From the cell containing the given text, extract its center point as [X, Y] coordinate. 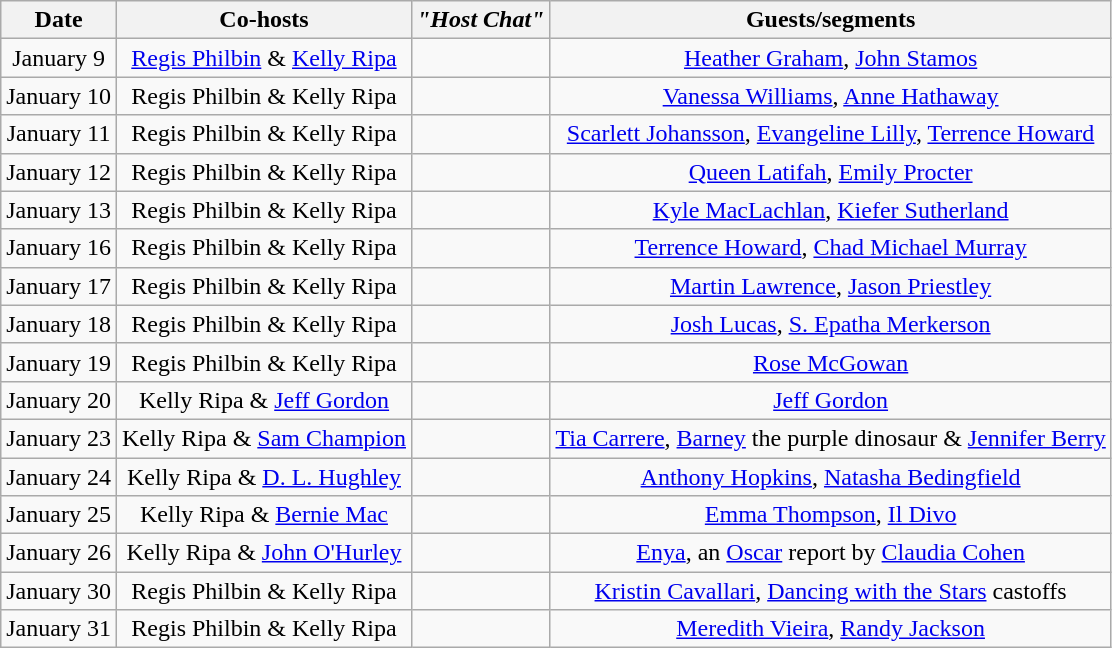
Kyle MacLachlan, Kiefer Sutherland [830, 210]
January 12 [59, 172]
January 18 [59, 324]
Anthony Hopkins, Natasha Bedingfield [830, 477]
Queen Latifah, Emily Procter [830, 172]
January 17 [59, 286]
Heather Graham, John Stamos [830, 58]
Tia Carrere, Barney the purple dinosaur & Jennifer Berry [830, 438]
Kelly Ripa & Sam Champion [264, 438]
Kelly Ripa & John O'Hurley [264, 553]
Date [59, 20]
January 19 [59, 362]
Kelly Ripa & Bernie Mac [264, 515]
Rose McGowan [830, 362]
Martin Lawrence, Jason Priestley [830, 286]
Guests/segments [830, 20]
Josh Lucas, S. Epatha Merkerson [830, 324]
Kristin Cavallari, Dancing with the Stars castoffs [830, 591]
January 26 [59, 553]
January 10 [59, 96]
Enya, an Oscar report by Claudia Cohen [830, 553]
January 24 [59, 477]
January 11 [59, 134]
January 16 [59, 248]
Co-hosts [264, 20]
January 23 [59, 438]
January 31 [59, 629]
"Host Chat" [481, 20]
January 9 [59, 58]
Emma Thompson, Il Divo [830, 515]
Kelly Ripa & Jeff Gordon [264, 400]
Jeff Gordon [830, 400]
January 25 [59, 515]
Scarlett Johansson, Evangeline Lilly, Terrence Howard [830, 134]
Meredith Vieira, Randy Jackson [830, 629]
Kelly Ripa & D. L. Hughley [264, 477]
Terrence Howard, Chad Michael Murray [830, 248]
Vanessa Williams, Anne Hathaway [830, 96]
January 20 [59, 400]
January 13 [59, 210]
January 30 [59, 591]
